Locate the cell with the specified text and output its (x, y) center coordinate. 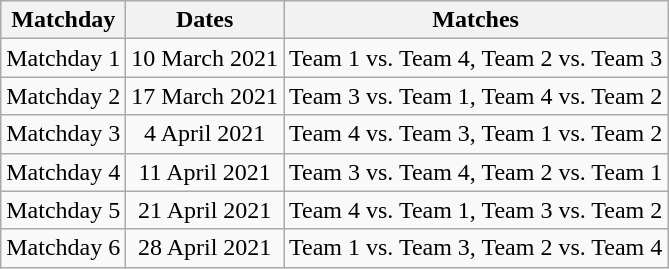
Team 1 vs. Team 3, Team 2 vs. Team 4 (476, 248)
28 April 2021 (205, 248)
4 April 2021 (205, 134)
11 April 2021 (205, 172)
Matchday 3 (64, 134)
10 March 2021 (205, 58)
Matchday 5 (64, 210)
Team 4 vs. Team 1, Team 3 vs. Team 2 (476, 210)
Matchday (64, 20)
Matchday 6 (64, 248)
Team 1 vs. Team 4, Team 2 vs. Team 3 (476, 58)
Team 4 vs. Team 3, Team 1 vs. Team 2 (476, 134)
Matchday 4 (64, 172)
Matchday 1 (64, 58)
Team 3 vs. Team 1, Team 4 vs. Team 2 (476, 96)
Matchday 2 (64, 96)
17 March 2021 (205, 96)
21 April 2021 (205, 210)
Team 3 vs. Team 4, Team 2 vs. Team 1 (476, 172)
Matches (476, 20)
Dates (205, 20)
